Capture the cell that displays the provided text and extract its (x, y) central coordinate. 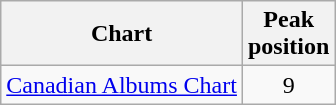
Chart (122, 34)
Canadian Albums Chart (122, 85)
9 (288, 85)
Peakposition (288, 34)
